Identify which cell holds the provided text, then report its (X, Y) central coordinate. 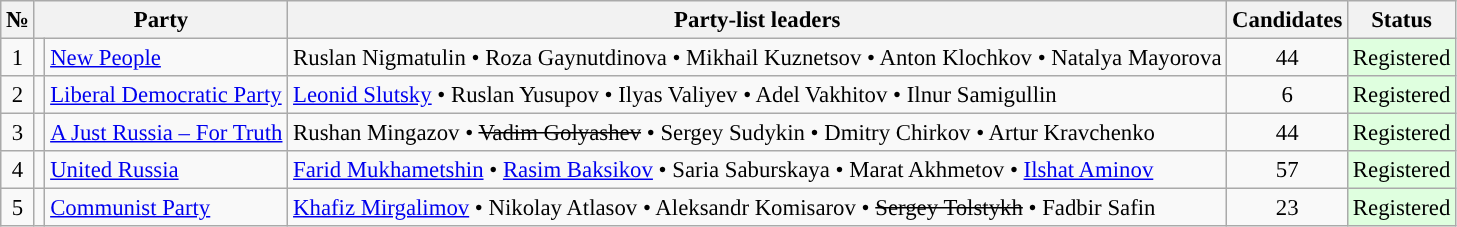
Liberal Democratic Party (166, 95)
57 (1288, 170)
3 (18, 133)
Rushan Mingazov • Vadim Golyashev • Sergey Sudykin • Dmitry Chirkov • Artur Kravchenko (758, 133)
№ (18, 20)
A Just Russia – For Truth (166, 133)
1 (18, 58)
23 (1288, 208)
6 (1288, 95)
Status (1402, 20)
Party (161, 20)
New People (166, 58)
Ruslan Nigmatulin • Roza Gaynutdinova • Mikhail Kuznetsov • Anton Klochkov • Natalya Mayorova (758, 58)
Candidates (1288, 20)
4 (18, 170)
United Russia (166, 170)
Communist Party (166, 208)
Khafiz Mirgalimov • Nikolay Atlasov • Aleksandr Komisarov • Sergey Tolstykh • Fadbir Safin (758, 208)
Party-list leaders (758, 20)
Farid Mukhametshin • Rasim Baksikov • Saria Saburskaya • Marat Akhmetov • Ilshat Aminov (758, 170)
2 (18, 95)
5 (18, 208)
Leonid Slutsky • Ruslan Yusupov • Ilyas Valiyev • Adel Vakhitov • Ilnur Samigullin (758, 95)
